Scan for the cell matching the given text and deliver its [X, Y] coordinate at center. 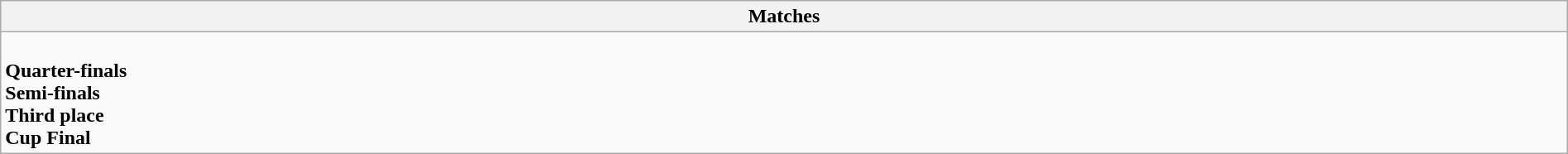
Matches [784, 17]
Quarter-finals Semi-finals Third place Cup Final [784, 93]
